Capture the cell that displays the provided text and extract its (x, y) central coordinate. 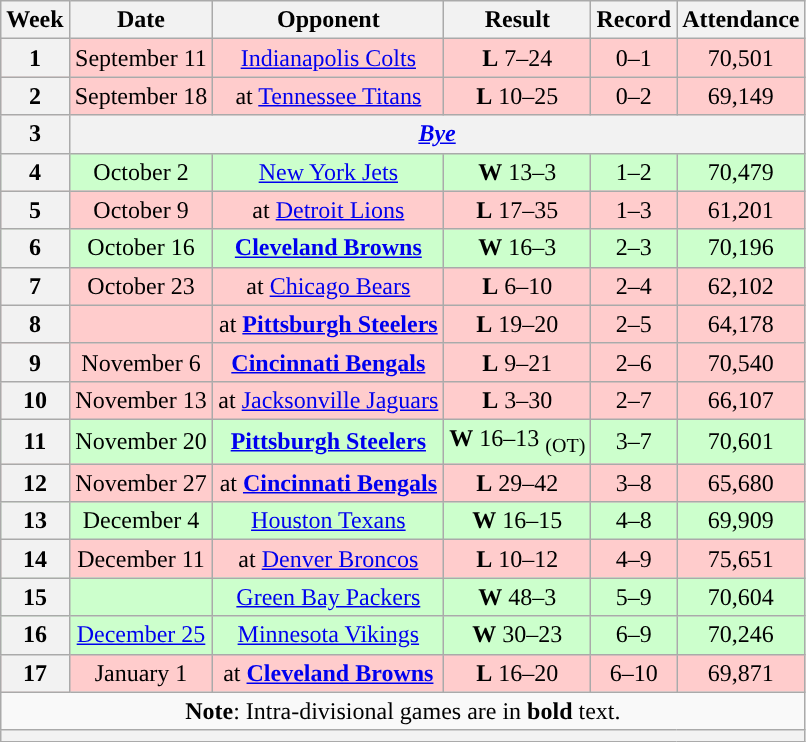
2–3 (634, 248)
66,107 (741, 400)
at Pittsburgh Steelers (328, 324)
3–8 (634, 483)
L 10–12 (518, 559)
at Detroit Lions (328, 210)
L 3–30 (518, 400)
L 9–21 (518, 362)
62,102 (741, 286)
0–1 (634, 58)
64,178 (741, 324)
W 30–23 (518, 635)
3–7 (634, 441)
Opponent (328, 20)
Green Bay Packers (328, 597)
L 7–24 (518, 58)
75,651 (741, 559)
October 23 (141, 286)
Houston Texans (328, 521)
New York Jets (328, 172)
69,871 (741, 673)
69,149 (741, 96)
W 13–3 (518, 172)
6–10 (634, 673)
W 48–3 (518, 597)
Indianapolis Colts (328, 58)
2–6 (634, 362)
W 16–15 (518, 521)
Cleveland Browns (328, 248)
1–2 (634, 172)
January 1 (141, 673)
Note: Intra-divisional games are in bold text. (403, 711)
0–2 (634, 96)
November 13 (141, 400)
1 (35, 58)
70,604 (741, 597)
7 (35, 286)
9 (35, 362)
70,501 (741, 58)
L 10–25 (518, 96)
Record (634, 20)
4 (35, 172)
November 6 (141, 362)
16 (35, 635)
10 (35, 400)
October 9 (141, 210)
W 16–3 (518, 248)
2–7 (634, 400)
69,909 (741, 521)
4–9 (634, 559)
Week (35, 20)
17 (35, 673)
13 (35, 521)
5 (35, 210)
L 17–35 (518, 210)
2–5 (634, 324)
W 16–13 (OT) (518, 441)
3 (35, 134)
Attendance (741, 20)
December 25 (141, 635)
2 (35, 96)
6 (35, 248)
L 16–20 (518, 673)
8 (35, 324)
at Denver Broncos (328, 559)
Bye (437, 134)
Result (518, 20)
Minnesota Vikings (328, 635)
15 (35, 597)
October 2 (141, 172)
October 16 (141, 248)
70,479 (741, 172)
at Cincinnati Bengals (328, 483)
December 4 (141, 521)
at Tennessee Titans (328, 96)
Pittsburgh Steelers (328, 441)
L 6–10 (518, 286)
Date (141, 20)
at Jacksonville Jaguars (328, 400)
2–4 (634, 286)
November 27 (141, 483)
70,196 (741, 248)
1–3 (634, 210)
70,540 (741, 362)
September 18 (141, 96)
65,680 (741, 483)
December 11 (141, 559)
September 11 (141, 58)
6–9 (634, 635)
L 19–20 (518, 324)
Cincinnati Bengals (328, 362)
4–8 (634, 521)
November 20 (141, 441)
11 (35, 441)
at Chicago Bears (328, 286)
70,601 (741, 441)
5–9 (634, 597)
14 (35, 559)
at Cleveland Browns (328, 673)
70,246 (741, 635)
L 29–42 (518, 483)
61,201 (741, 210)
12 (35, 483)
